Output the (x, y) coordinate of the center of the cell containing the given text.  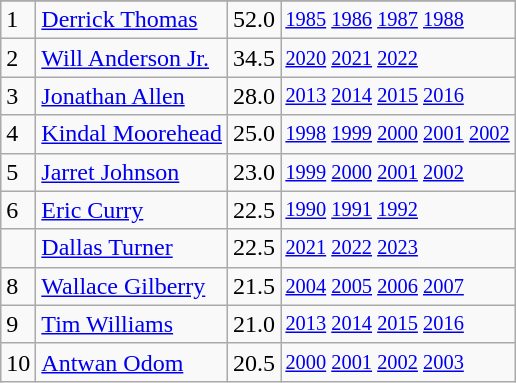
2021 2022 2023 (398, 248)
Will Anderson Jr. (132, 58)
21.0 (254, 324)
Antwan Odom (132, 362)
2020 2021 2022 (398, 58)
6 (18, 210)
8 (18, 286)
10 (18, 362)
3 (18, 96)
Tim Williams (132, 324)
Jarret Johnson (132, 172)
28.0 (254, 96)
1985 1986 1987 1988 (398, 20)
1999 2000 2001 2002 (398, 172)
Eric Curry (132, 210)
9 (18, 324)
Kindal Moorehead (132, 134)
Jonathan Allen (132, 96)
2000 2001 2002 2003 (398, 362)
21.5 (254, 286)
2 (18, 58)
52.0 (254, 20)
23.0 (254, 172)
1990 1991 1992 (398, 210)
1 (18, 20)
25.0 (254, 134)
Wallace Gilberry (132, 286)
5 (18, 172)
Dallas Turner (132, 248)
34.5 (254, 58)
2004 2005 2006 2007 (398, 286)
1998 1999 2000 2001 2002 (398, 134)
Derrick Thomas (132, 20)
20.5 (254, 362)
4 (18, 134)
